Return [X, Y] of the center of cell containing provided text 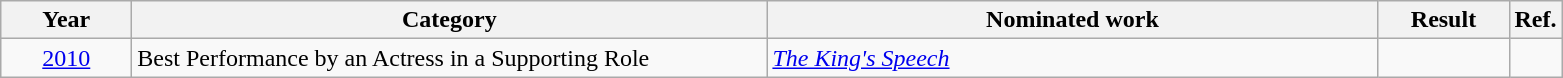
Ref. [1536, 20]
Best Performance by an Actress in a Supporting Role [450, 58]
Nominated work [1072, 20]
The King's Speech [1072, 58]
2010 [66, 58]
Result [1444, 20]
Year [66, 20]
Category [450, 20]
